Detect which cell encompasses the target text, then output its (x, y) center coordinate. 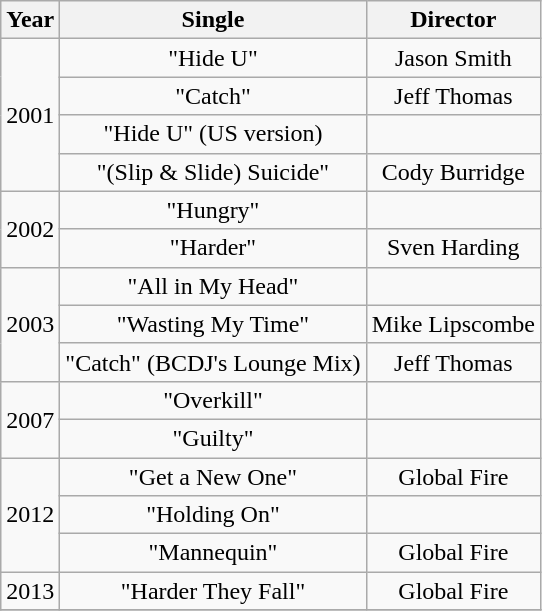
2012 (30, 515)
"(Slip & Slide) Suicide" (213, 172)
"Guilty" (213, 438)
"Mannequin" (213, 553)
2002 (30, 229)
"Catch" (BCDJ's Lounge Mix) (213, 362)
Cody Burridge (453, 172)
"Hide U" (US version) (213, 134)
"Wasting My Time" (213, 324)
2003 (30, 324)
"Overkill" (213, 400)
Single (213, 20)
Jason Smith (453, 58)
"Get a New One" (213, 477)
"Hide U" (213, 58)
2007 (30, 419)
"Catch" (213, 96)
"All in My Head" (213, 286)
"Harder They Fall" (213, 591)
"Holding On" (213, 515)
Sven Harding (453, 248)
Year (30, 20)
2001 (30, 115)
"Hungry" (213, 210)
2013 (30, 591)
"Harder" (213, 248)
Director (453, 20)
Mike Lipscombe (453, 324)
